From the cell containing the given text, extract its center point as [X, Y] coordinate. 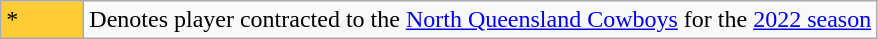
Denotes player contracted to the North Queensland Cowboys for the 2022 season [480, 20]
* [42, 20]
